Extract the (X, Y) coordinate from the center of the cell holding the provided text.  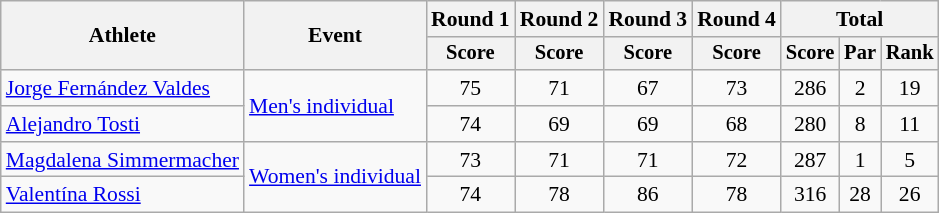
86 (648, 195)
316 (810, 195)
Event (335, 36)
67 (648, 88)
5 (910, 160)
68 (736, 124)
Jorge Fernández Valdes (122, 88)
Magdalena Simmermacher (122, 160)
Round 1 (470, 19)
Round 3 (648, 19)
Par (860, 54)
Valentína Rossi (122, 195)
Alejandro Tosti (122, 124)
Women's individual (335, 178)
Athlete (122, 36)
Round 2 (560, 19)
Rank (910, 54)
280 (810, 124)
Total (860, 19)
2 (860, 88)
28 (860, 195)
287 (810, 160)
11 (910, 124)
286 (810, 88)
72 (736, 160)
19 (910, 88)
26 (910, 195)
Round 4 (736, 19)
Men's individual (335, 106)
75 (470, 88)
1 (860, 160)
8 (860, 124)
